Capture the cell that displays the provided text and extract its (x, y) central coordinate. 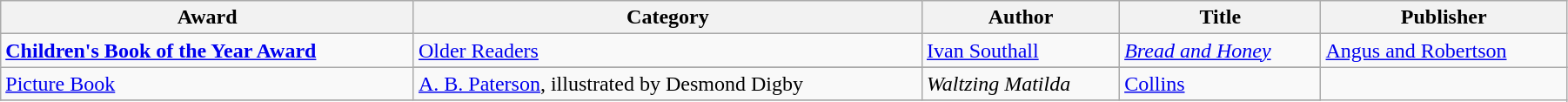
Ivan Southall (1020, 51)
A. B. Paterson, illustrated by Desmond Digby (667, 84)
Bread and Honey (1220, 51)
Author (1020, 17)
Collins (1220, 84)
Category (667, 17)
Award (207, 17)
Angus and Robertson (1444, 51)
Older Readers (667, 51)
Picture Book (207, 84)
Title (1220, 17)
Waltzing Matilda (1020, 84)
Children's Book of the Year Award (207, 51)
Publisher (1444, 17)
